From the cell containing the given text, extract its center point as (X, Y) coordinate. 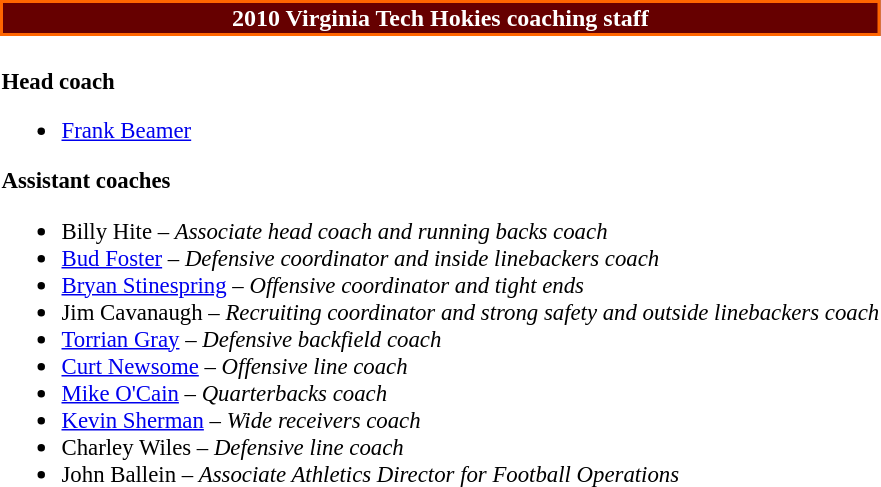
2010 Virginia Tech Hokies coaching staff (440, 18)
